For the text-containing cell, return its midpoint in [x, y] coordinate format. 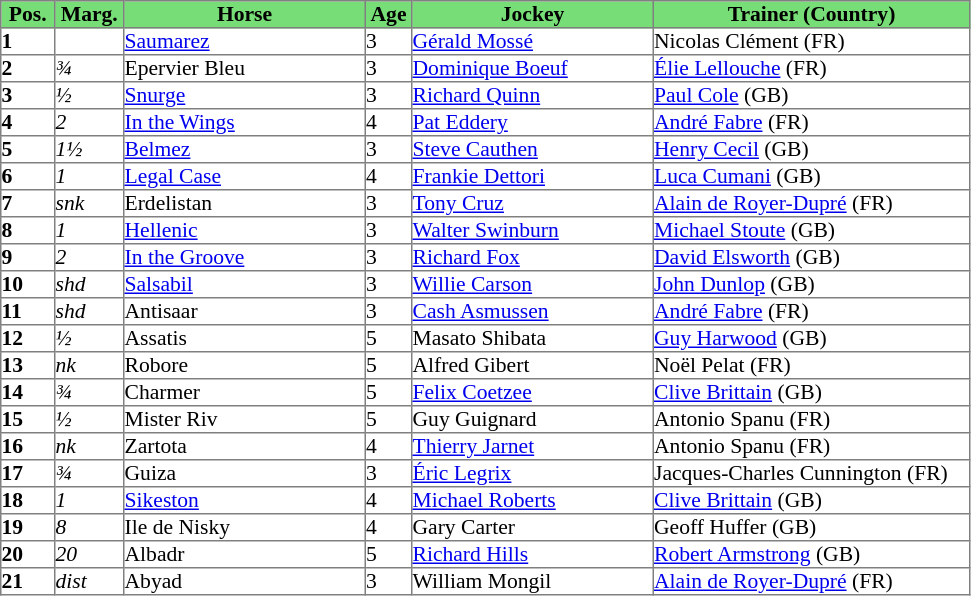
6 [28, 176]
Marg. [90, 14]
Age [388, 14]
dist [90, 582]
Saumarez [245, 42]
Walter Swinburn [533, 230]
Felix Coetzee [533, 392]
9 [28, 258]
Zartota [245, 446]
Ile de Nisky [245, 528]
Robore [245, 366]
Abyad [245, 582]
Richard Quinn [533, 96]
Richard Hills [533, 554]
Antisaar [245, 312]
Mister Riv [245, 420]
Michael Roberts [533, 500]
16 [28, 446]
Guy Harwood (GB) [811, 338]
Trainer (Country) [811, 14]
Pat Eddery [533, 122]
Pos. [28, 14]
Salsabil [245, 284]
Michael Stoute (GB) [811, 230]
Thierry Jarnet [533, 446]
21 [28, 582]
Assatis [245, 338]
Alfred Gibert [533, 366]
Tony Cruz [533, 204]
Gérald Mossé [533, 42]
1½ [90, 150]
William Mongil [533, 582]
Richard Fox [533, 258]
Epervier Bleu [245, 68]
15 [28, 420]
Guy Guignard [533, 420]
14 [28, 392]
10 [28, 284]
Luca Cumani (GB) [811, 176]
17 [28, 474]
John Dunlop (GB) [811, 284]
Robert Armstrong (GB) [811, 554]
13 [28, 366]
In the Wings [245, 122]
7 [28, 204]
Frankie Dettori [533, 176]
Gary Carter [533, 528]
Masato Shibata [533, 338]
Cash Asmussen [533, 312]
12 [28, 338]
Jacques-Charles Cunnington (FR) [811, 474]
Horse [245, 14]
Sikeston [245, 500]
Noël Pelat (FR) [811, 366]
Legal Case [245, 176]
In the Groove [245, 258]
Geoff Huffer (GB) [811, 528]
Henry Cecil (GB) [811, 150]
Albadr [245, 554]
Belmez [245, 150]
Guiza [245, 474]
Charmer [245, 392]
Paul Cole (GB) [811, 96]
David Elsworth (GB) [811, 258]
Éric Legrix [533, 474]
Jockey [533, 14]
18 [28, 500]
Hellenic [245, 230]
Willie Carson [533, 284]
snk [90, 204]
11 [28, 312]
Erdelistan [245, 204]
Steve Cauthen [533, 150]
Dominique Boeuf [533, 68]
Élie Lellouche (FR) [811, 68]
Nicolas Clément (FR) [811, 42]
19 [28, 528]
Snurge [245, 96]
